Provide the (x, y) coordinate of the cell's center where the given text is located.  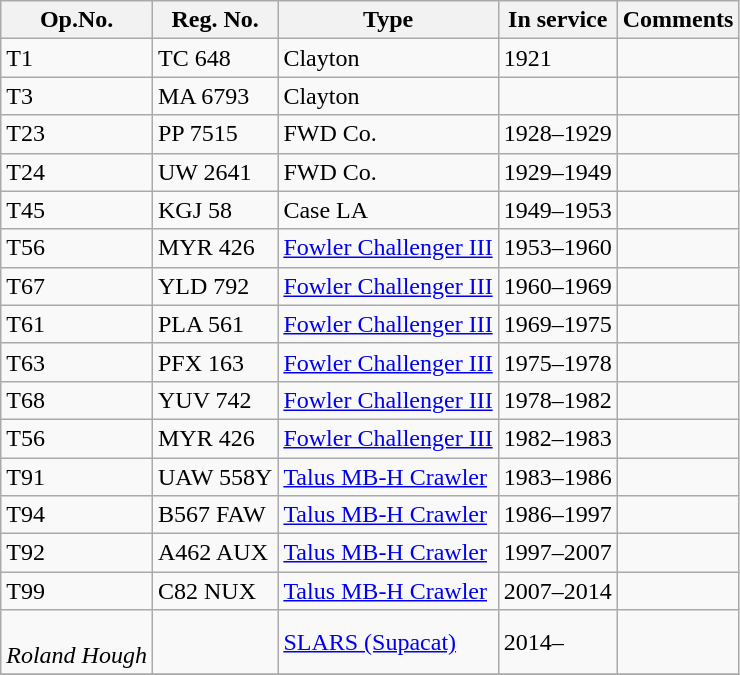
Op.No. (77, 20)
1960–1969 (558, 286)
1975–1978 (558, 362)
2007–2014 (558, 591)
Roland Hough (77, 642)
In service (558, 20)
1921 (558, 58)
UAW 558Y (214, 477)
Comments (678, 20)
1969–1975 (558, 324)
1982–1983 (558, 438)
Case LA (388, 210)
1929–1949 (558, 172)
PLA 561 (214, 324)
1983–1986 (558, 477)
Reg. No. (214, 20)
T45 (77, 210)
SLARS (Supacat) (388, 642)
PFX 163 (214, 362)
T92 (77, 553)
1928–1929 (558, 134)
T61 (77, 324)
T24 (77, 172)
T63 (77, 362)
UW 2641 (214, 172)
Type (388, 20)
1978–1982 (558, 400)
1953–1960 (558, 248)
2014– (558, 642)
1997–2007 (558, 553)
1949–1953 (558, 210)
YLD 792 (214, 286)
T68 (77, 400)
A462 AUX (214, 553)
T3 (77, 96)
1986–1997 (558, 515)
KGJ 58 (214, 210)
MA 6793 (214, 96)
YUV 742 (214, 400)
PP 7515 (214, 134)
C82 NUX (214, 591)
T99 (77, 591)
T1 (77, 58)
T94 (77, 515)
T91 (77, 477)
TC 648 (214, 58)
T67 (77, 286)
B567 FAW (214, 515)
T23 (77, 134)
